Extract the (X, Y) coordinate from the center of the cell holding the provided text.  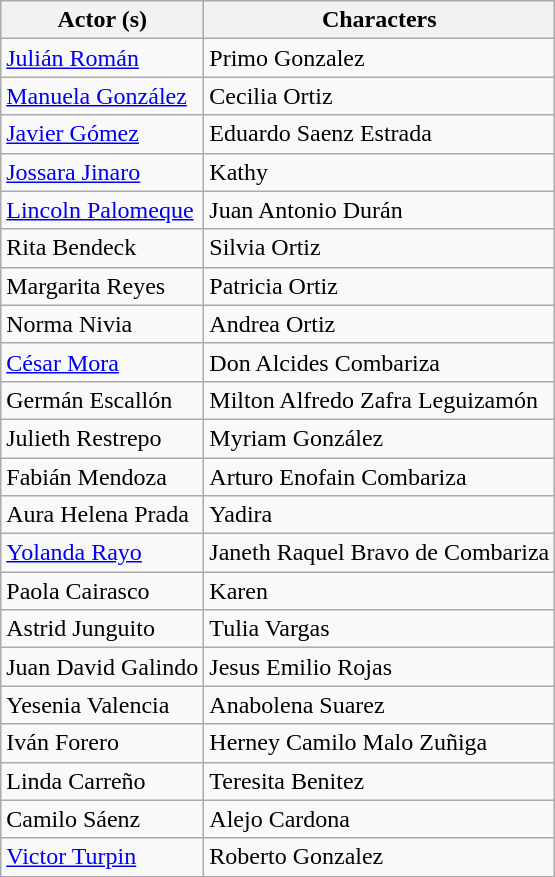
Julián Román (102, 58)
Teresita Benitez (380, 781)
Aura Helena Prada (102, 515)
Tulia Vargas (380, 629)
Kathy (380, 172)
Silvia Ortiz (380, 248)
Milton Alfredo Zafra Leguizamón (380, 400)
Eduardo Saenz Estrada (380, 134)
Julieth Restrepo (102, 438)
Jossara Jinaro (102, 172)
Linda Carreño (102, 781)
Juan David Galindo (102, 667)
Alejo Cardona (380, 819)
Arturo Enofain Combariza (380, 477)
Norma Nivia (102, 324)
Margarita Reyes (102, 286)
Andrea Ortiz (380, 324)
Characters (380, 20)
César Mora (102, 362)
Yesenia Valencia (102, 705)
Manuela González (102, 96)
Lincoln Palomeque (102, 210)
Jesus Emilio Rojas (380, 667)
Primo Gonzalez (380, 58)
Paola Cairasco (102, 591)
Actor (s) (102, 20)
Herney Camilo Malo Zuñiga (380, 743)
Anabolena Suarez (380, 705)
Astrid Junguito (102, 629)
Javier Gómez (102, 134)
Yadira (380, 515)
Rita Bendeck (102, 248)
Juan Antonio Durán (380, 210)
Karen (380, 591)
Patricia Ortiz (380, 286)
Camilo Sáenz (102, 819)
Myriam González (380, 438)
Victor Turpin (102, 857)
Fabián Mendoza (102, 477)
Cecilia Ortiz (380, 96)
Germán Escallón (102, 400)
Iván Forero (102, 743)
Roberto Gonzalez (380, 857)
Don Alcides Combariza (380, 362)
Janeth Raquel Bravo de Combariza (380, 553)
Yolanda Rayo (102, 553)
